Identify which cell holds the provided text, then report its [x, y] central coordinate. 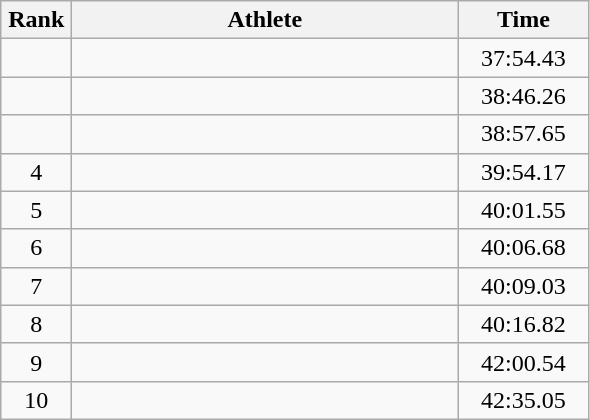
40:16.82 [524, 324]
38:57.65 [524, 134]
Rank [36, 20]
39:54.17 [524, 172]
40:09.03 [524, 286]
10 [36, 400]
5 [36, 210]
6 [36, 248]
4 [36, 172]
9 [36, 362]
40:01.55 [524, 210]
42:00.54 [524, 362]
Time [524, 20]
38:46.26 [524, 96]
8 [36, 324]
37:54.43 [524, 58]
42:35.05 [524, 400]
7 [36, 286]
Athlete [265, 20]
40:06.68 [524, 248]
